For the text-containing cell, return its midpoint in (X, Y) coordinate format. 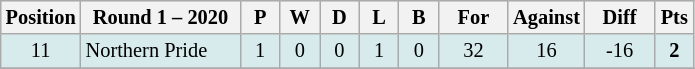
L (379, 17)
P (260, 17)
Northern Pride (161, 51)
Pts (674, 17)
B (419, 17)
2 (674, 51)
-16 (620, 51)
D (340, 17)
32 (474, 51)
Round 1 – 2020 (161, 17)
16 (546, 51)
For (474, 17)
11 (41, 51)
Position (41, 17)
Diff (620, 17)
W (300, 17)
Against (546, 17)
